Detect which cell encompasses the target text, then output its (X, Y) center coordinate. 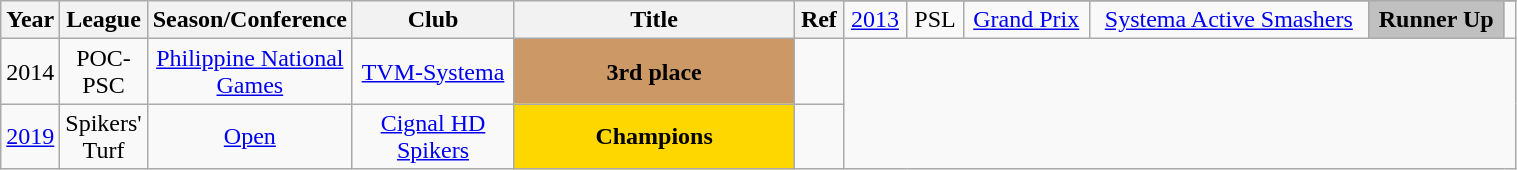
TVM-Systema (432, 72)
PSL (935, 20)
Title (654, 20)
2014 (30, 72)
Spikers' Turf (104, 136)
3rd place (654, 72)
POC-PSC (104, 72)
Club (432, 20)
2019 (30, 136)
Systema Active Smashers (1228, 20)
Open (250, 136)
Year (30, 20)
Ref (820, 20)
Champions (654, 136)
League (104, 20)
Cignal HD Spikers (432, 136)
Season/Conference (250, 20)
Grand Prix (1026, 20)
2013 (875, 20)
Philippine National Games (250, 72)
Runner Up (1436, 20)
